Provide the (x, y) coordinate of the cell's center where the given text is located.  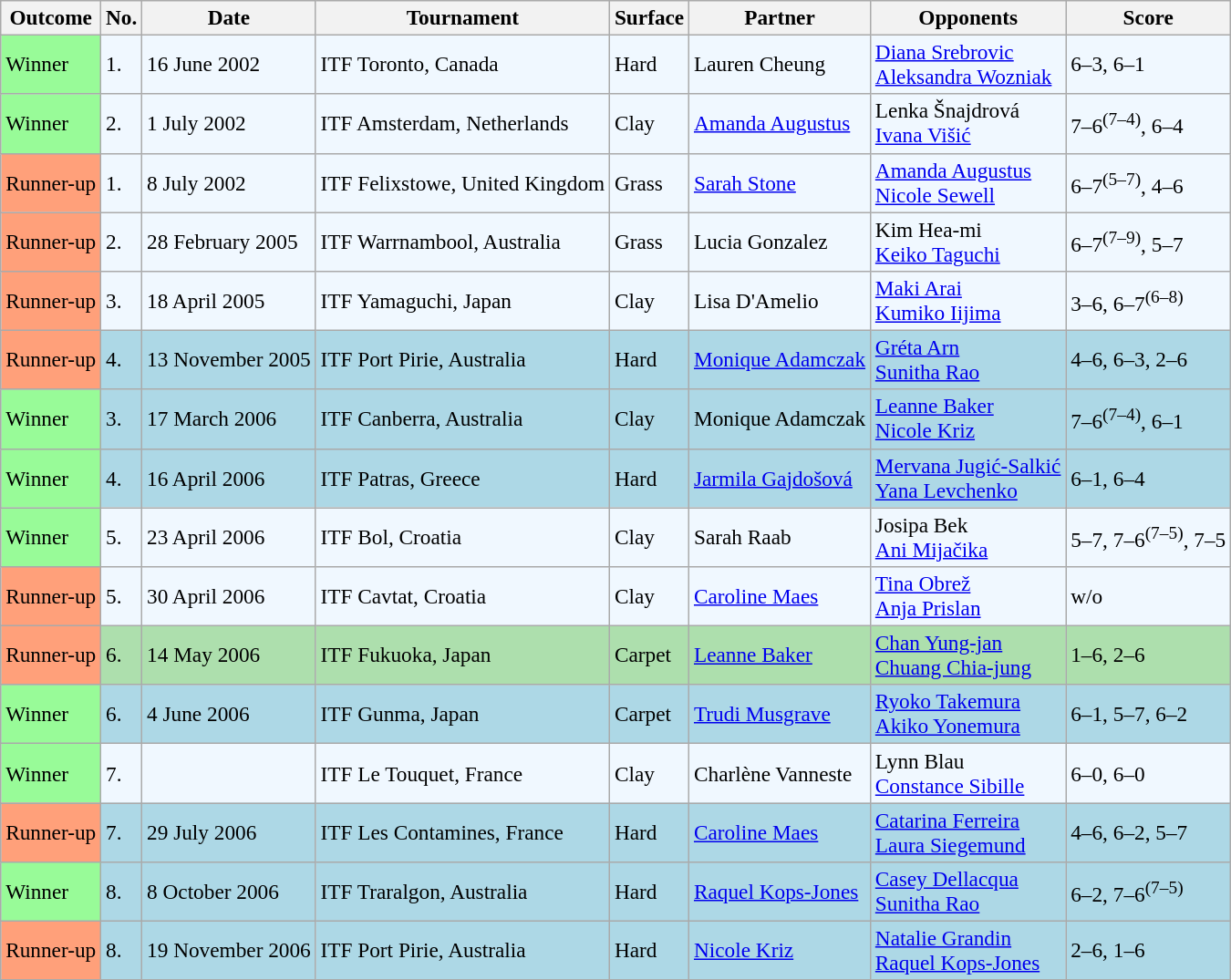
4 June 2006 (229, 715)
2–6, 1–6 (1149, 950)
Ryoko Takemura Akiko Yonemura (967, 715)
Sarah Raab (781, 536)
6–7(7–9), 5–7 (1149, 241)
Josipa Bek Ani Mijačika (967, 536)
ITF Warrnambool, Australia (462, 241)
19 November 2006 (229, 950)
6–1, 6–4 (1149, 478)
Raquel Kops-Jones (781, 892)
Partner (781, 17)
13 November 2005 (229, 359)
ITF Les Contamines, France (462, 831)
Chan Yung-jan Chuang Chia-jung (967, 655)
Natalie Grandin Raquel Kops-Jones (967, 950)
6–0, 6–0 (1149, 773)
Mervana Jugić-Salkić Yana Levchenko (967, 478)
Casey Dellacqua Sunitha Rao (967, 892)
Maki Arai Kumiko Iijima (967, 301)
6–7(5–7), 4–6 (1149, 182)
Amanda Augustus Nicole Sewell (967, 182)
16 June 2002 (229, 64)
Sarah Stone (781, 182)
Amanda Augustus (781, 124)
4–6, 6–3, 2–6 (1149, 359)
6–3, 6–1 (1149, 64)
Date (229, 17)
ITF Traralgon, Australia (462, 892)
ITF Cavtat, Croatia (462, 596)
30 April 2006 (229, 596)
8 July 2002 (229, 182)
ITF Le Touquet, France (462, 773)
ITF Gunma, Japan (462, 715)
Leanne Baker Nicole Kriz (967, 419)
ITF Amsterdam, Netherlands (462, 124)
1 July 2002 (229, 124)
ITF Canberra, Australia (462, 419)
Lenka Šnajdrová Ivana Višić (967, 124)
4–6, 6–2, 5–7 (1149, 831)
14 May 2006 (229, 655)
Nicole Kriz (781, 950)
Tournament (462, 17)
Charlène Vanneste (781, 773)
5–7, 7–6(7–5), 7–5 (1149, 536)
ITF Fukuoka, Japan (462, 655)
Jarmila Gajdošová (781, 478)
Trudi Musgrave (781, 715)
Surface (649, 17)
Kim Hea-mi Keiko Taguchi (967, 241)
Lauren Cheung (781, 64)
7–6(7–4), 6–1 (1149, 419)
1–6, 2–6 (1149, 655)
Leanne Baker (781, 655)
w/o (1149, 596)
ITF Yamaguchi, Japan (462, 301)
7–6(7–4), 6–4 (1149, 124)
23 April 2006 (229, 536)
Gréta Arn Sunitha Rao (967, 359)
Lynn Blau Constance Sibille (967, 773)
ITF Felixstowe, United Kingdom (462, 182)
Outcome (51, 17)
Catarina Ferreira Laura Siegemund (967, 831)
6–2, 7–6(7–5) (1149, 892)
Score (1149, 17)
ITF Toronto, Canada (462, 64)
Lisa D'Amelio (781, 301)
8 October 2006 (229, 892)
ITF Bol, Croatia (462, 536)
29 July 2006 (229, 831)
3–6, 6–7(6–8) (1149, 301)
16 April 2006 (229, 478)
18 April 2005 (229, 301)
No. (122, 17)
Tina Obrež Anja Prislan (967, 596)
Lucia Gonzalez (781, 241)
Diana Srebrovic Aleksandra Wozniak (967, 64)
28 February 2005 (229, 241)
17 March 2006 (229, 419)
ITF Patras, Greece (462, 478)
Opponents (967, 17)
6–1, 5–7, 6–2 (1149, 715)
